Return the [X, Y] coordinate for the center point of the cell that contains the specified text.  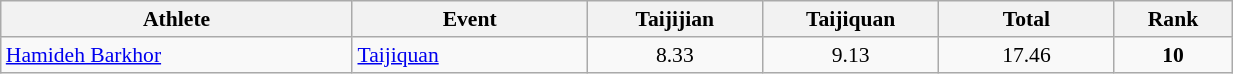
9.13 [851, 55]
Taijijian [675, 19]
8.33 [675, 55]
10 [1172, 55]
Hamideh Barkhor [177, 55]
17.46 [1027, 55]
Event [469, 19]
Total [1027, 19]
Athlete [177, 19]
Rank [1172, 19]
